Extract the [X, Y] coordinate from the center of the cell holding the provided text.  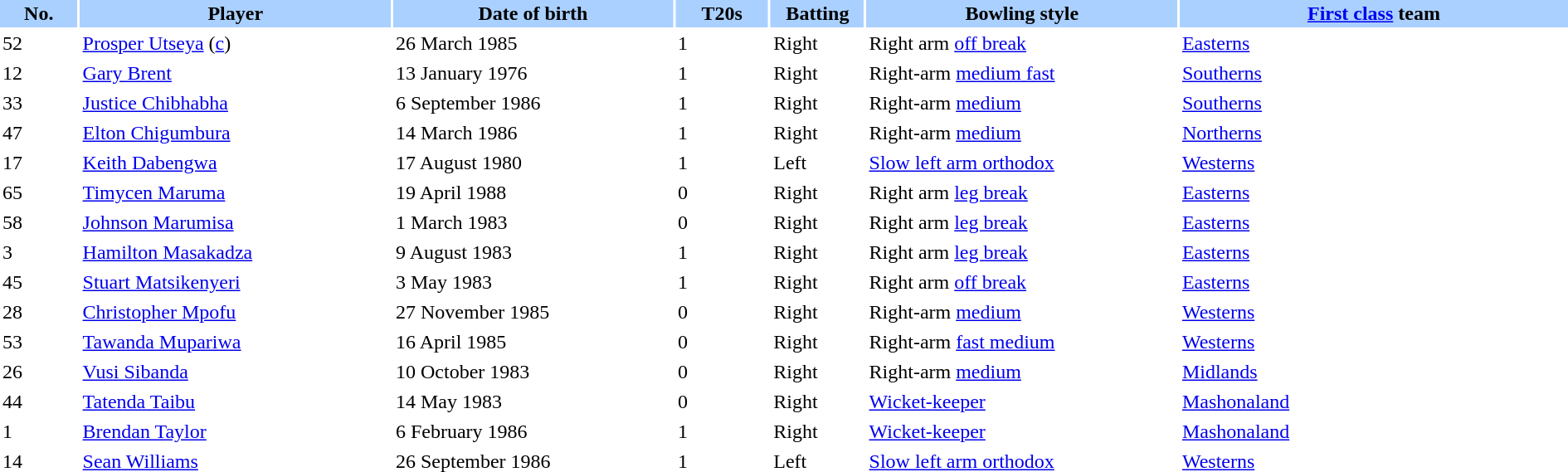
14 March 1986 [533, 133]
14 May 1983 [533, 401]
T20s [722, 13]
13 January 1976 [533, 73]
10 October 1983 [533, 372]
Justice Chibhabha [236, 103]
Batting [817, 13]
33 [39, 103]
Vusi Sibanda [236, 372]
44 [39, 401]
3 [39, 252]
6 September 1986 [533, 103]
1 March 1983 [533, 222]
58 [39, 222]
Gary Brent [236, 73]
3 May 1983 [533, 282]
Timycen Maruma [236, 192]
53 [39, 342]
Elton Chigumbura [236, 133]
Bowling style [1022, 13]
28 [39, 312]
Slow left arm orthodox [1022, 163]
16 April 1985 [533, 342]
9 August 1983 [533, 252]
First class team [1374, 13]
65 [39, 192]
Keith Dabengwa [236, 163]
Johnson Marumisa [236, 222]
52 [39, 43]
Christopher Mpofu [236, 312]
45 [39, 282]
26 March 1985 [533, 43]
Prosper Utseya (c) [236, 43]
Right-arm fast medium [1022, 342]
27 November 1985 [533, 312]
47 [39, 133]
6 February 1986 [533, 431]
17 August 1980 [533, 163]
Tawanda Mupariwa [236, 342]
26 [39, 372]
19 April 1988 [533, 192]
12 [39, 73]
Tatenda Taibu [236, 401]
Player [236, 13]
Northerns [1374, 133]
Right-arm medium fast [1022, 73]
Midlands [1374, 372]
17 [39, 163]
Stuart Matsikenyeri [236, 282]
Hamilton Masakadza [236, 252]
Brendan Taylor [236, 431]
Left [817, 163]
No. [39, 13]
Date of birth [533, 13]
